Search for the cell housing the specified text and yield its (x, y) center coordinate. 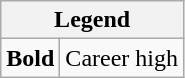
Career high (122, 58)
Legend (92, 20)
Bold (30, 58)
